Scan for the cell matching the given text and deliver its (X, Y) coordinate at center. 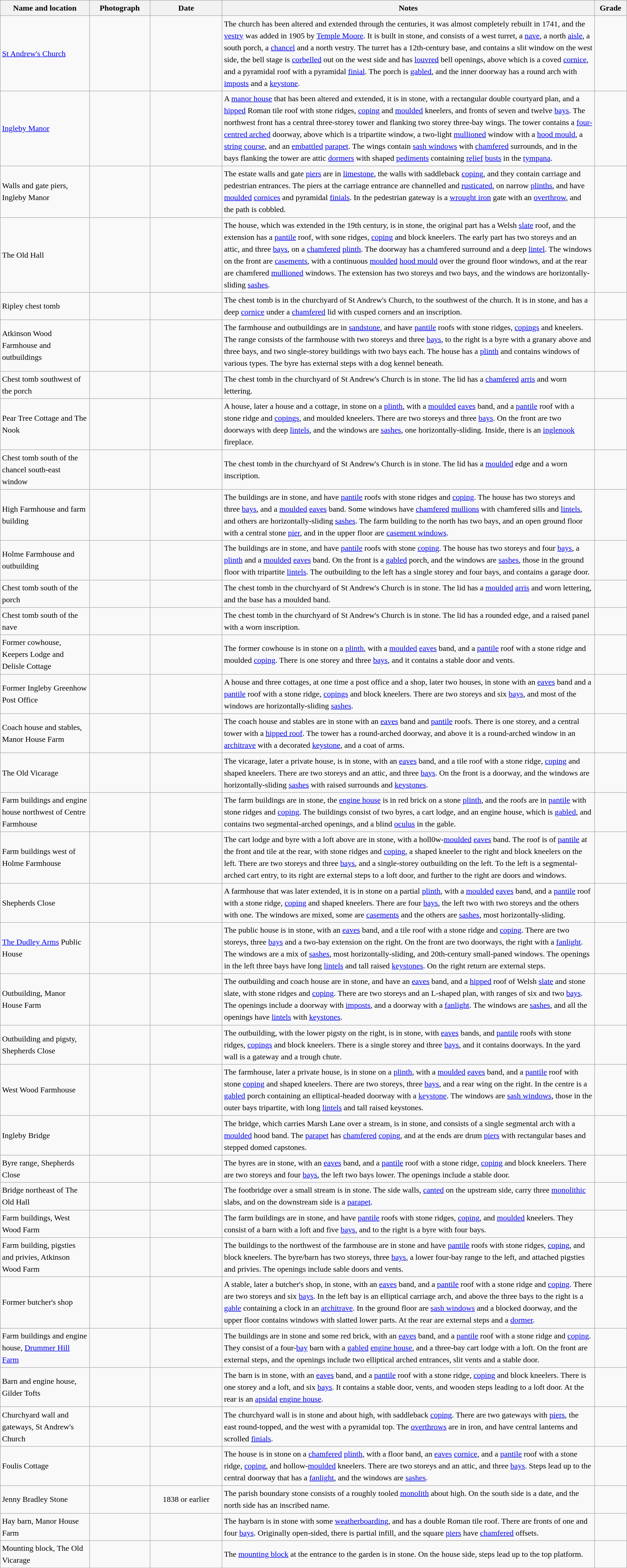
Former butcher's shop (45, 1302)
Byre range, Shepherds Close (45, 1169)
The chest tomb in the churchyard of St Andrew's Church is in stone. The lid has a moulded edge and a worn inscription. (408, 470)
Mounting block, The Old Vicarage (45, 1554)
Shepherds Close (45, 903)
Farm buildings, West Wood Farm (45, 1224)
Chest tomb southwest of the porch (45, 385)
The chest tomb in the churchyard of St Andrew's Church is in stone. The lid has a chamfered arris and worn lettering. (408, 385)
Coach house and stables, Manor House Farm (45, 734)
Ripley chest tomb (45, 306)
Outbuilding and pigsty, Shepherds Close (45, 1044)
Farm buildings and engine house northwest of Centre Farmhouse (45, 812)
Churchyard wall and gateways, St Andrew's Church (45, 1427)
Barn and engine house,Gilder Tofts (45, 1387)
Chest tomb south of the nave (45, 621)
Farm buildings and engine house, Drummer Hill Farm (45, 1348)
High Farmhouse and farm building (45, 515)
1838 or earlier (186, 1500)
Bridge northeast of The Old Hall (45, 1196)
Farm building, pigsties and privies, Atkinson Wood Farm (45, 1257)
Outbuilding, Manor House Farm (45, 999)
Chest tomb south of the chancel south-east window (45, 470)
The mounting block at the entrance to the garden is in stone. On the house side, steps lead up to the top platform. (408, 1554)
Name and location (45, 8)
Chest tomb south of the porch (45, 594)
Hay barn, Manor House Farm (45, 1527)
The Old Hall (45, 255)
Jenny Bradley Stone (45, 1500)
Grade (610, 8)
Photograph (120, 8)
Notes (408, 8)
Foulis Cottage (45, 1466)
The Dudley Arms Public House (45, 948)
Ingleby Bridge (45, 1135)
West Wood Farmhouse (45, 1090)
Holme Farmhouse and outbuilding (45, 560)
The Old Vicarage (45, 773)
Ingleby Manor (45, 128)
Former cowhouse, Keepers Lodge and Delisle Cottage (45, 655)
St Andrew's Church (45, 54)
Farm buildings west of Holme Farmhouse (45, 857)
The parish boundary stone consists of a roughly tooled monolith about high. On the south side is a date, and the north side has an inscribed name. (408, 1500)
Pear Tree Cottage and The Nook (45, 424)
Date (186, 8)
The chest tomb in the churchyard of St Andrew's Church is in stone. The lid has a rounded edge, and a raised panel with a worn inscription. (408, 621)
The chest tomb in the churchyard of St Andrew's Church is in stone. The lid has a moulded arris and worn lettering, and the base has a moulded band. (408, 594)
Walls and gate piers, Ingleby Manor (45, 192)
Former Ingleby Greenhow Post Office (45, 694)
Atkinson Wood Farmhouse and outbuildings (45, 345)
